Detect which cell encompasses the target text, then output its [x, y] center coordinate. 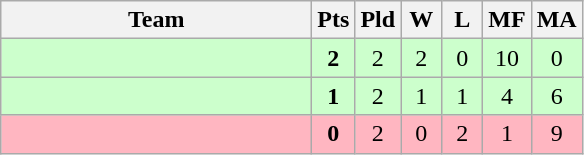
9 [556, 134]
W [422, 20]
L [462, 20]
Pts [334, 20]
MF [507, 20]
MA [556, 20]
Team [156, 20]
6 [556, 96]
4 [507, 96]
Pld [378, 20]
10 [507, 58]
